For the text-containing cell, return its midpoint in (x, y) coordinate format. 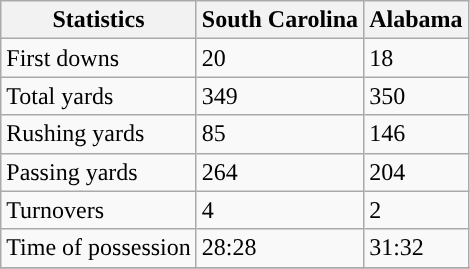
Total yards (99, 96)
Alabama (416, 20)
28:28 (280, 248)
Time of possession (99, 248)
South Carolina (280, 20)
4 (280, 210)
Rushing yards (99, 134)
264 (280, 172)
First downs (99, 58)
349 (280, 96)
Passing yards (99, 172)
204 (416, 172)
18 (416, 58)
350 (416, 96)
31:32 (416, 248)
2 (416, 210)
20 (280, 58)
146 (416, 134)
85 (280, 134)
Turnovers (99, 210)
Statistics (99, 20)
